Scan for the cell matching the given text and deliver its [X, Y] coordinate at center. 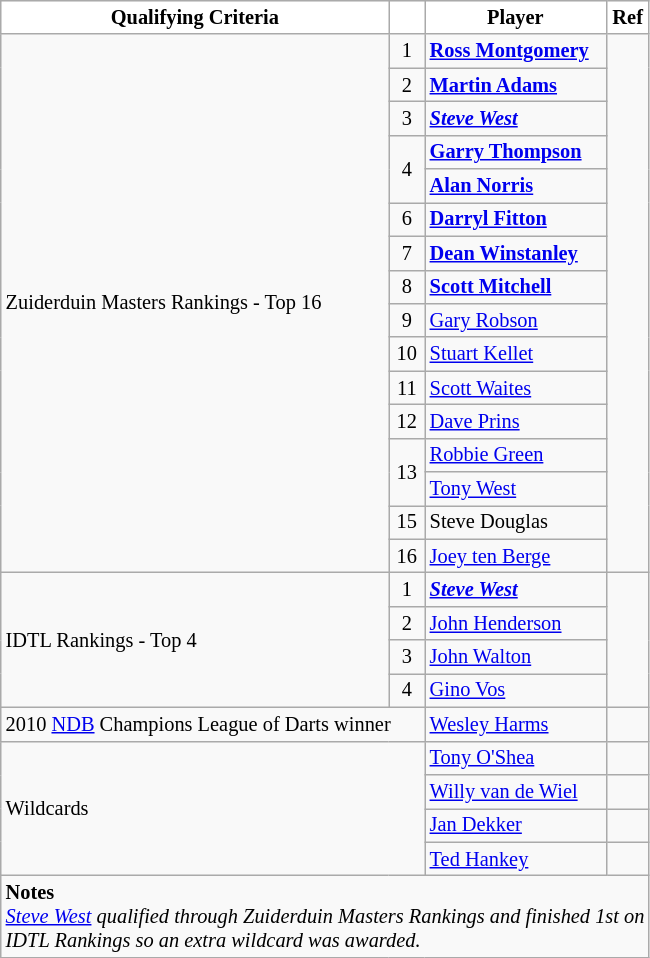
13 [407, 472]
Qualifying Criteria [195, 17]
Robbie Green [516, 455]
Tony O'Shea [516, 758]
8 [407, 287]
NotesSteve West qualified through Zuiderduin Masters Rankings and finished 1st onIDTL Rankings so an extra wildcard was awarded. [326, 916]
Tony West [516, 489]
Gary Robson [516, 320]
Ted Hankey [516, 859]
Alan Norris [516, 186]
Scott Waites [516, 388]
7 [407, 253]
IDTL Rankings - Top 4 [195, 640]
Gino Vos [516, 690]
10 [407, 354]
John Henderson [516, 623]
Garry Thompson [516, 152]
Wildcards [213, 808]
John Walton [516, 657]
2010 NDB Champions League of Darts winner [213, 724]
6 [407, 219]
Stuart Kellet [516, 354]
Player [516, 17]
Steve Douglas [516, 522]
16 [407, 556]
Ref [628, 17]
15 [407, 522]
Martin Adams [516, 85]
Darryl Fitton [516, 219]
Ross Montgomery [516, 51]
9 [407, 320]
Dave Prins [516, 421]
12 [407, 421]
Dean Winstanley [516, 253]
Jan Dekker [516, 825]
Joey ten Berge [516, 556]
11 [407, 388]
Willy van de Wiel [516, 791]
Zuiderduin Masters Rankings - Top 16 [195, 303]
Scott Mitchell [516, 287]
Wesley Harms [516, 724]
